Capture the cell that displays the provided text and extract its [x, y] central coordinate. 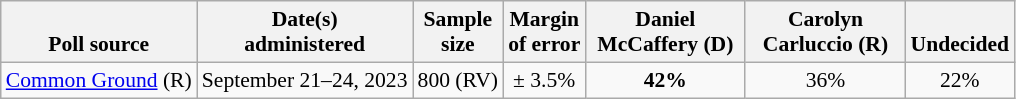
42% [665, 80]
Samplesize [458, 32]
36% [825, 80]
Marginof error [544, 32]
800 (RV) [458, 80]
± 3.5% [544, 80]
CarolynCarluccio (R) [825, 32]
DanielMcCaffery (D) [665, 32]
22% [960, 80]
Date(s)administered [305, 32]
Common Ground (R) [99, 80]
Poll source [99, 32]
Undecided [960, 32]
September 21–24, 2023 [305, 80]
